Capture the cell that displays the provided text and extract its [X, Y] central coordinate. 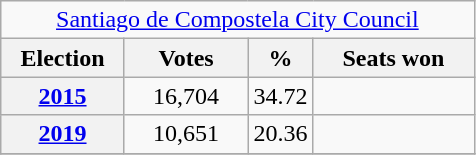
34.72 [280, 96]
% [280, 58]
20.36 [280, 134]
10,651 [186, 134]
2015 [63, 96]
Votes [186, 58]
Seats won [394, 58]
2019 [63, 134]
Santiago de Compostela City Council [238, 20]
16,704 [186, 96]
Election [63, 58]
